Determine the [X, Y] coordinate at the center of the cell enclosing the given text.  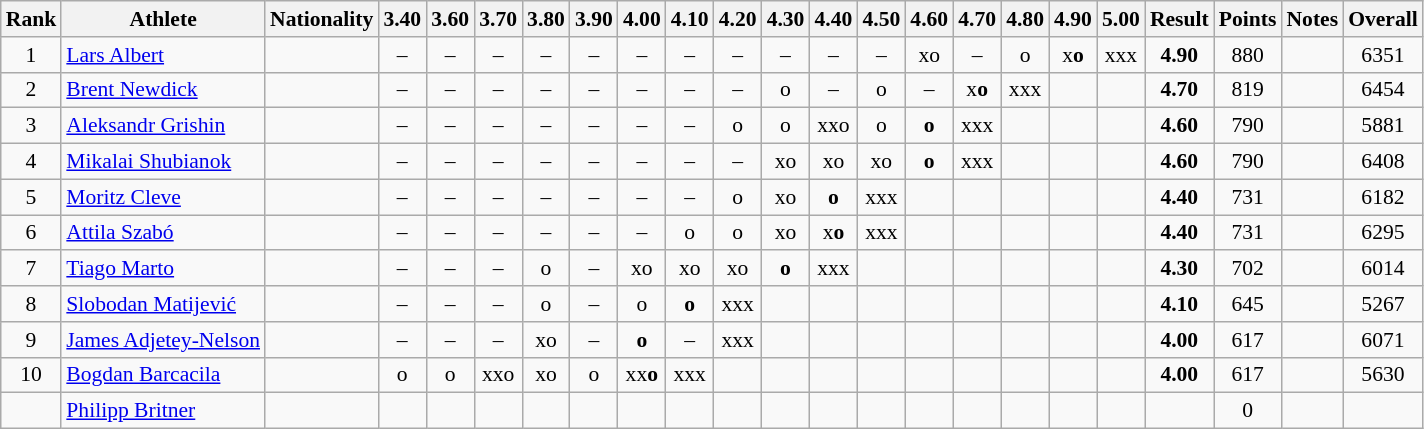
5881 [1383, 126]
6182 [1383, 197]
Brent Newdick [163, 90]
6351 [1383, 55]
10 [32, 375]
Mikalai Shubianok [163, 162]
819 [1248, 90]
Attila Szabó [163, 233]
Overall [1383, 19]
5.00 [1121, 19]
4.50 [881, 19]
3.70 [498, 19]
Tiago Marto [163, 269]
0 [1248, 411]
3.80 [546, 19]
5267 [1383, 304]
Athlete [163, 19]
Lars Albert [163, 55]
702 [1248, 269]
Nationality [322, 19]
3.60 [450, 19]
5630 [1383, 375]
Bogdan Barcacila [163, 375]
6 [32, 233]
3.40 [402, 19]
6408 [1383, 162]
3.90 [594, 19]
9 [32, 340]
6295 [1383, 233]
4 [32, 162]
880 [1248, 55]
Notes [1312, 19]
Philipp Britner [163, 411]
4.80 [1025, 19]
Points [1248, 19]
6071 [1383, 340]
2 [32, 90]
James Adjetey-Nelson [163, 340]
Rank [32, 19]
1 [32, 55]
Moritz Cleve [163, 197]
7 [32, 269]
Slobodan Matijević [163, 304]
6014 [1383, 269]
Result [1180, 19]
645 [1248, 304]
8 [32, 304]
6454 [1383, 90]
4.20 [738, 19]
Aleksandr Grishin [163, 126]
5 [32, 197]
3 [32, 126]
